Return the (x, y) coordinate for the center point of the cell that contains the specified text.  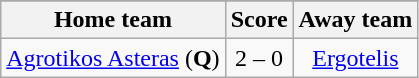
Home team (113, 20)
Agrotikos Asteras (Q) (113, 58)
Away team (356, 20)
Ergotelis (356, 58)
2 – 0 (259, 58)
Score (259, 20)
